From the cell containing the given text, extract its center point as (x, y) coordinate. 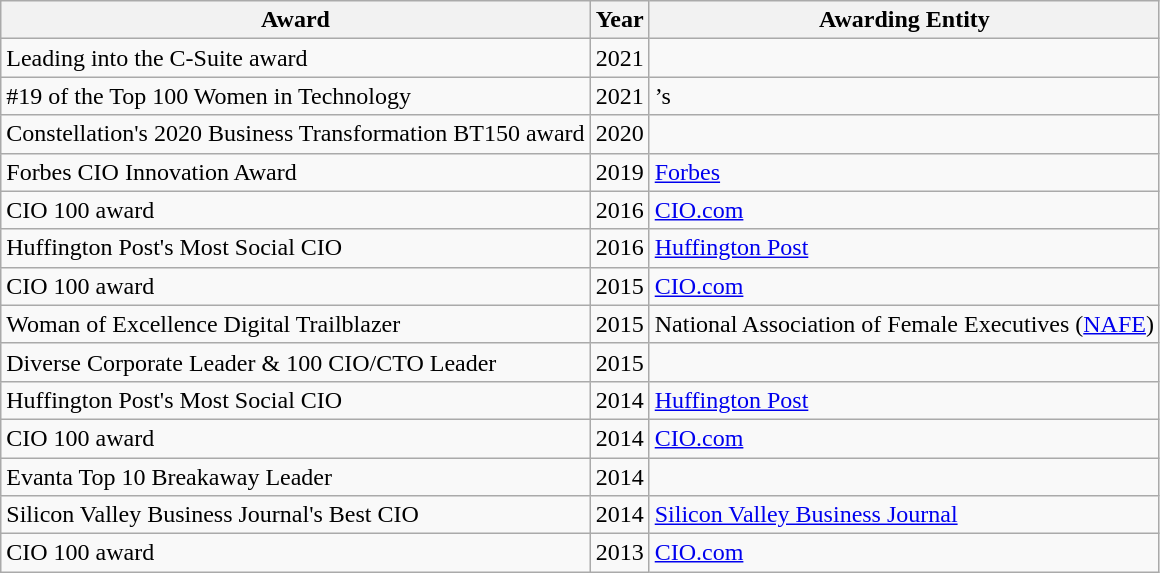
Awarding Entity (904, 20)
Leading into the C-Suite award (296, 58)
Diverse Corporate Leader & 100 CIO/CTO Leader (296, 362)
Silicon Valley Business Journal's Best CIO (296, 515)
National Association of Female Executives (NAFE) (904, 324)
Year (620, 20)
Evanta Top 10 Breakaway Leader (296, 477)
2020 (620, 134)
Silicon Valley Business Journal (904, 515)
Forbes CIO Innovation Award (296, 172)
’s (904, 96)
2019 (620, 172)
#19 of the Top 100 Women in Technology (296, 96)
Forbes (904, 172)
Award (296, 20)
Woman of Excellence Digital Trailblazer (296, 324)
2013 (620, 553)
Constellation's 2020 Business Transformation BT150 award (296, 134)
